Output the (x, y) coordinate of the center of the cell containing the given text.  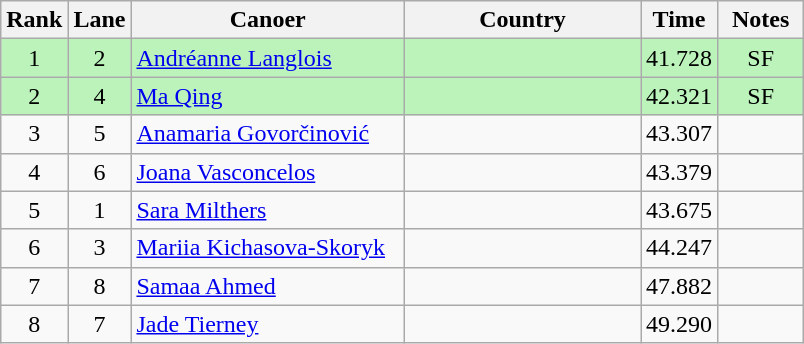
Samaa Ahmed (268, 286)
Anamaria Govorčinović (268, 134)
Mariia Kichasova-Skoryk (268, 248)
Sara Milthers (268, 210)
Time (680, 20)
Country (522, 20)
Jade Tierney (268, 324)
Rank (34, 20)
Notes (761, 20)
49.290 (680, 324)
43.379 (680, 172)
41.728 (680, 58)
Andréanne Langlois (268, 58)
43.307 (680, 134)
Lane (100, 20)
Canoer (268, 20)
42.321 (680, 96)
Joana Vasconcelos (268, 172)
44.247 (680, 248)
43.675 (680, 210)
47.882 (680, 286)
Ma Qing (268, 96)
